Output the [X, Y] coordinate of the center of the cell containing the given text.  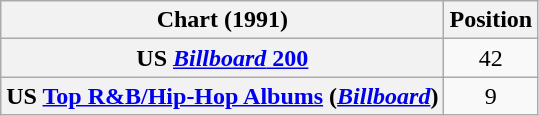
42 [491, 58]
US Top R&B/Hip-Hop Albums (Billboard) [222, 96]
US Billboard 200 [222, 58]
Chart (1991) [222, 20]
9 [491, 96]
Position [491, 20]
